Locate the cell with the specified text and output its [x, y] center coordinate. 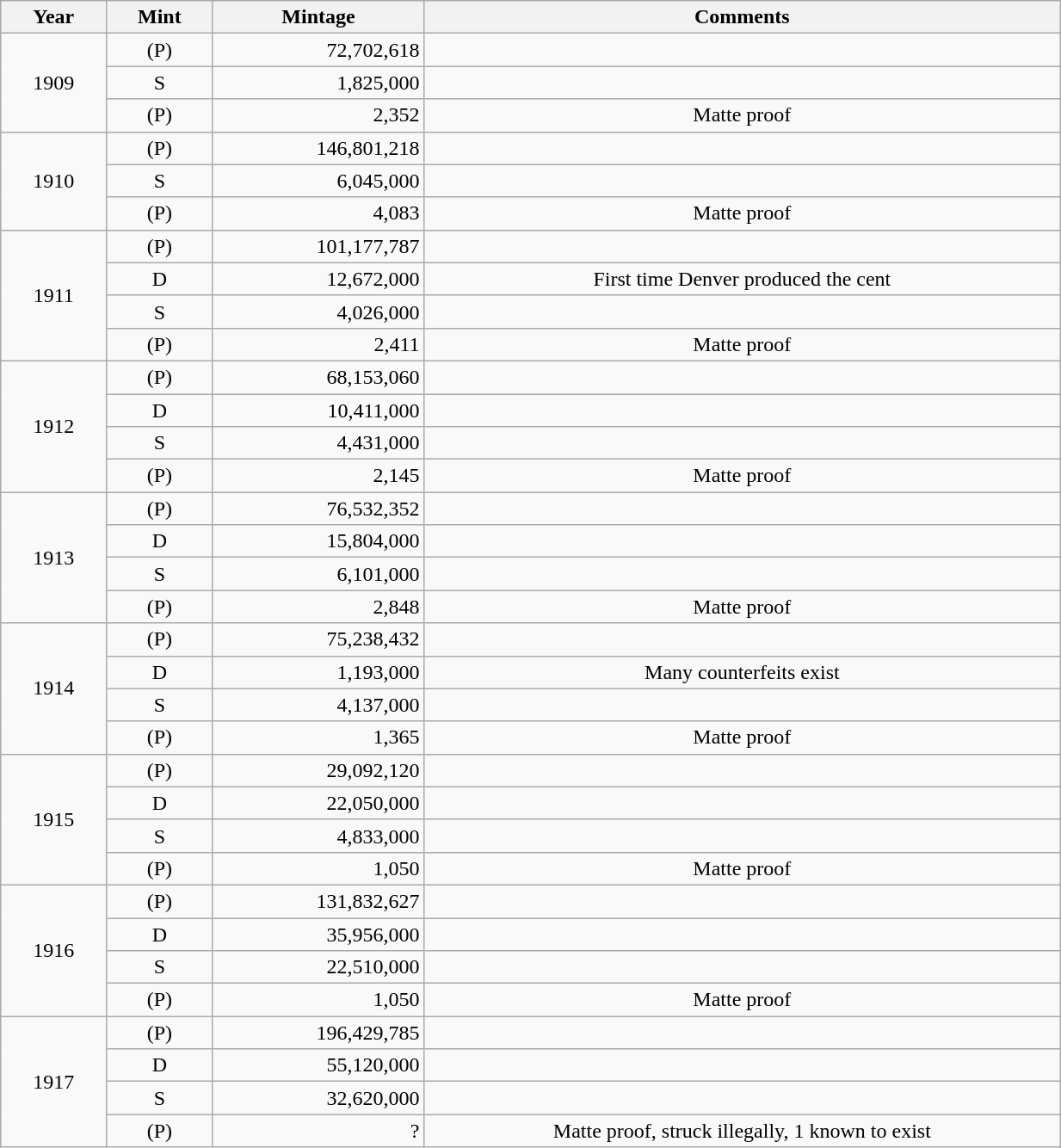
2,411 [318, 344]
10,411,000 [318, 410]
101,177,787 [318, 246]
1916 [53, 950]
1911 [53, 295]
2,352 [318, 115]
196,429,785 [318, 1033]
68,153,060 [318, 377]
22,510,000 [318, 967]
146,801,218 [318, 148]
1914 [53, 688]
Mint [160, 17]
35,956,000 [318, 934]
Matte proof, struck illegally, 1 known to exist [742, 1131]
1910 [53, 181]
4,833,000 [318, 836]
Comments [742, 17]
32,620,000 [318, 1098]
15,804,000 [318, 541]
First time Denver produced the cent [742, 279]
4,137,000 [318, 705]
Year [53, 17]
Many counterfeits exist [742, 672]
6,101,000 [318, 574]
131,832,627 [318, 901]
Mintage [318, 17]
12,672,000 [318, 279]
76,532,352 [318, 509]
2,145 [318, 476]
22,050,000 [318, 803]
4,083 [318, 213]
4,026,000 [318, 312]
1,365 [318, 738]
4,431,000 [318, 443]
1909 [53, 83]
1915 [53, 819]
29,092,120 [318, 770]
2,848 [318, 607]
72,702,618 [318, 50]
75,238,432 [318, 639]
6,045,000 [318, 181]
1913 [53, 558]
1,193,000 [318, 672]
? [318, 1131]
1912 [53, 426]
1917 [53, 1082]
55,120,000 [318, 1065]
1,825,000 [318, 83]
